From the cell containing the given text, extract its center point as [X, Y] coordinate. 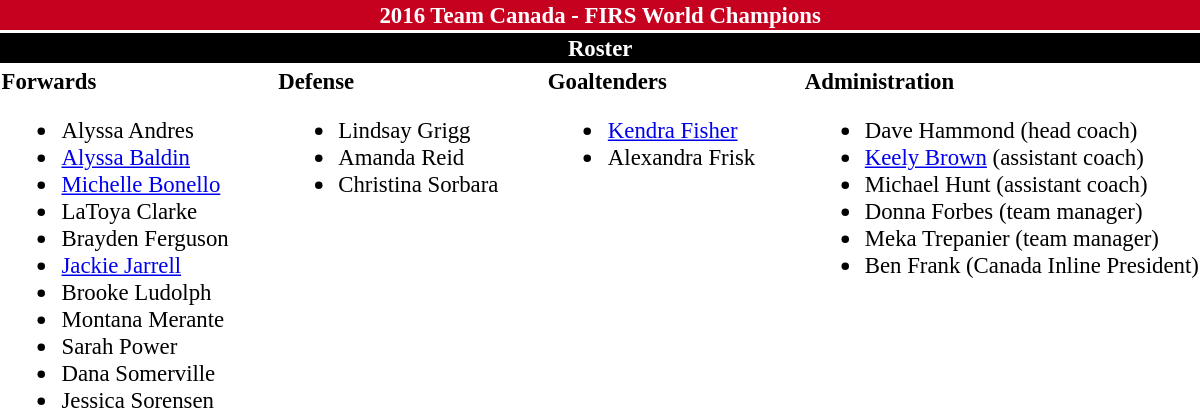
2016 Team Canada - FIRS World Champions [600, 15]
Roster [600, 48]
